From the cell containing the given text, extract its center point as [x, y] coordinate. 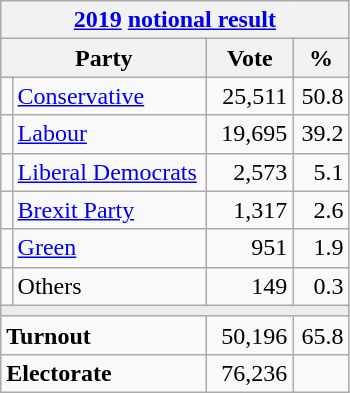
39.2 [321, 134]
19,695 [250, 134]
1,317 [250, 210]
% [321, 58]
Brexit Party [110, 210]
1.9 [321, 248]
2019 notional result [175, 20]
0.3 [321, 286]
2.6 [321, 210]
Green [110, 248]
65.8 [321, 335]
Others [110, 286]
2,573 [250, 172]
Liberal Democrats [110, 172]
Turnout [104, 335]
76,236 [250, 373]
5.1 [321, 172]
Labour [110, 134]
50,196 [250, 335]
Party [104, 58]
50.8 [321, 96]
951 [250, 248]
25,511 [250, 96]
Conservative [110, 96]
149 [250, 286]
Vote [250, 58]
Electorate [104, 373]
